Pinpoint the cell where the given text exists, returning its [X, Y] midpoint coordinate. 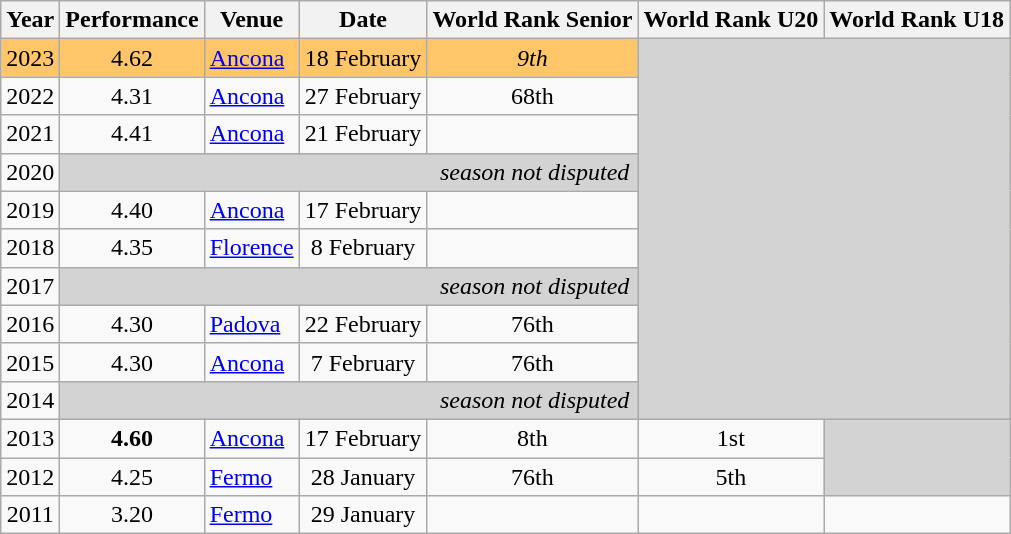
Year [30, 20]
2020 [30, 172]
5th [731, 477]
Florence [252, 248]
18 February [363, 58]
2012 [30, 477]
8th [532, 438]
4.35 [132, 248]
World Rank U20 [731, 20]
Padova [252, 324]
4.62 [132, 58]
2023 [30, 58]
2015 [30, 362]
9th [532, 58]
2018 [30, 248]
8 February [363, 248]
22 February [363, 324]
2011 [30, 515]
4.25 [132, 477]
27 February [363, 96]
Venue [252, 20]
2013 [30, 438]
4.60 [132, 438]
7 February [363, 362]
1st [731, 438]
4.31 [132, 96]
2017 [30, 286]
3.20 [132, 515]
2016 [30, 324]
2019 [30, 210]
4.41 [132, 134]
28 January [363, 477]
68th [532, 96]
World Rank Senior [532, 20]
2014 [30, 400]
Performance [132, 20]
Date [363, 20]
4.40 [132, 210]
World Rank U18 [917, 20]
2021 [30, 134]
2022 [30, 96]
29 January [363, 515]
21 February [363, 134]
